For the text-containing cell, return its midpoint in (X, Y) coordinate format. 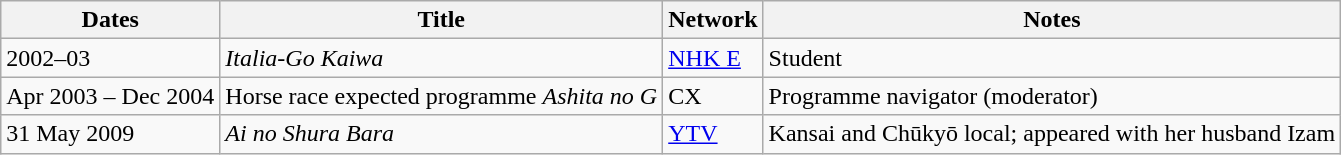
CX (713, 96)
Student (1052, 58)
Programme navigator (moderator) (1052, 96)
Ai no Shura Bara (442, 134)
Network (713, 20)
Apr 2003 – Dec 2004 (110, 96)
Title (442, 20)
31 May 2009 (110, 134)
NHK E (713, 58)
Kansai and Chūkyō local; appeared with her husband Izam (1052, 134)
Italia-Go Kaiwa (442, 58)
Horse race expected programme Ashita no G (442, 96)
YTV (713, 134)
Notes (1052, 20)
Dates (110, 20)
2002–03 (110, 58)
